Extract the [x, y] coordinate from the center of the cell holding the provided text.  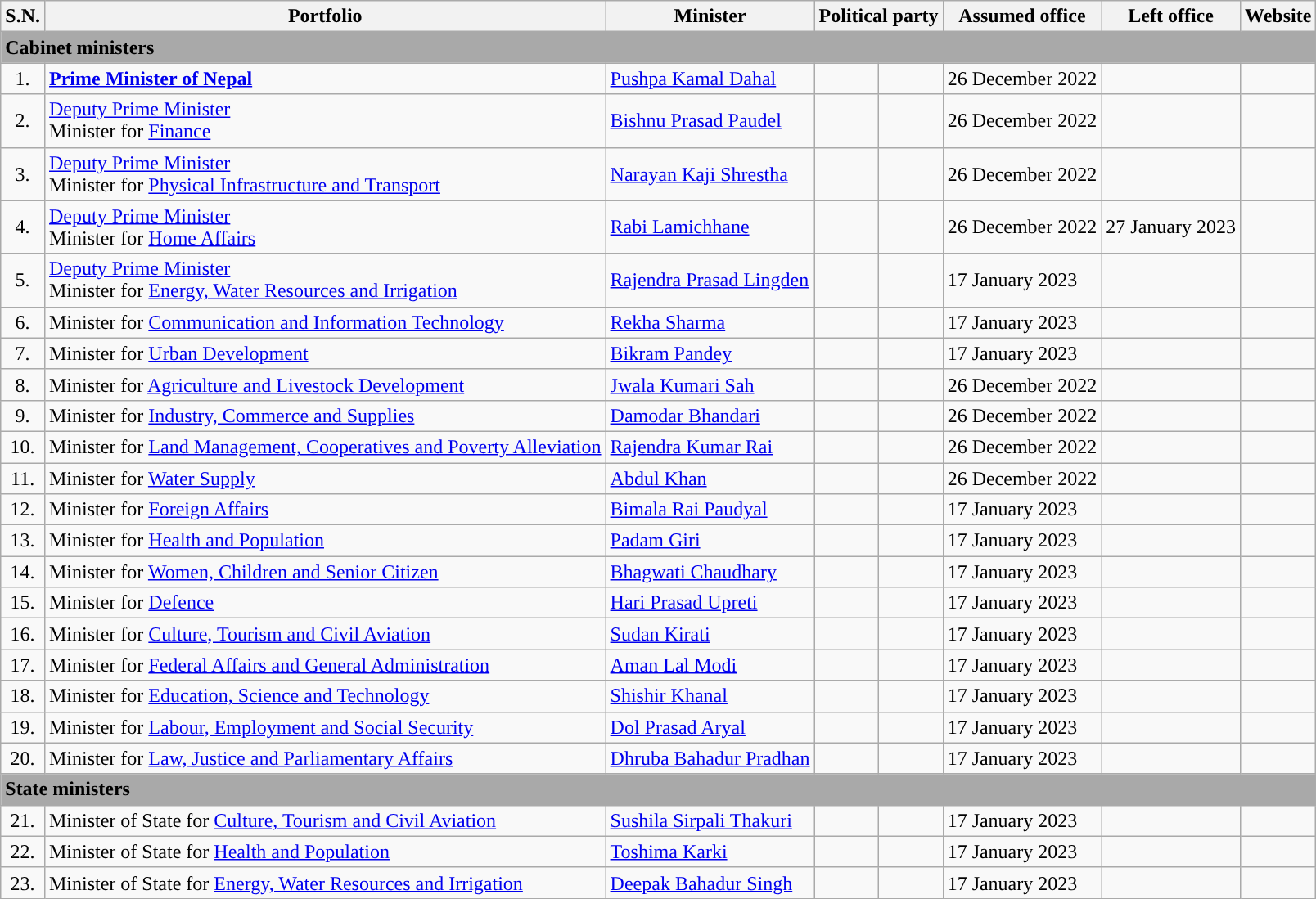
Minister for Health and Population [325, 541]
15. [23, 603]
Minister for Land Management, Cooperatives and Poverty Alleviation [325, 447]
Assumed office [1022, 16]
17. [23, 665]
Dol Prasad Aryal [710, 727]
3. [23, 173]
Minister for Law, Justice and Parliamentary Affairs [325, 758]
Jwala Kumari Sah [710, 384]
14. [23, 572]
21. [23, 820]
Sushila Sirpali Thakuri [710, 820]
Rabi Lamichhane [710, 227]
13. [23, 541]
Minister of State for Health and Population [325, 852]
Portfolio [325, 16]
11. [23, 479]
9. [23, 416]
8. [23, 384]
4. [23, 227]
Minister for Federal Affairs and General Administration [325, 665]
16. [23, 634]
Aman Lal Modi [710, 665]
Bhagwati Chaudhary [710, 572]
Minister for Women, Children and Senior Citizen [325, 572]
Rajendra Kumar Rai [710, 447]
12. [23, 510]
Minister [710, 16]
23. [23, 883]
Hari Prasad Upreti [710, 603]
6. [23, 322]
Minister for Urban Development [325, 353]
7. [23, 353]
Minister for Agriculture and Livestock Development [325, 384]
Bishnu Prasad Paudel [710, 121]
Damodar Bhandari [710, 416]
Deputy Prime MinisterMinister for Finance [325, 121]
Narayan Kaji Shrestha [710, 173]
Minister of State for Energy, Water Resources and Irrigation [325, 883]
Padam Giri [710, 541]
Minister for Communication and Information Technology [325, 322]
S.N. [23, 16]
Prime Minister of Nepal [325, 79]
5. [23, 280]
Minister for Industry, Commerce and Supplies [325, 416]
Minister of State for Culture, Tourism and Civil Aviation [325, 820]
Left office [1171, 16]
Bikram Pandey [710, 353]
22. [23, 852]
Abdul Khan [710, 479]
Minister for Culture, Tourism and Civil Aviation [325, 634]
State ministers [658, 789]
Minister for Education, Science and Technology [325, 696]
Website [1278, 16]
Toshima Karki [710, 852]
18. [23, 696]
Bimala Rai Paudyal [710, 510]
Minister for Foreign Affairs [325, 510]
Political party [879, 16]
Deepak Bahadur Singh [710, 883]
Minister for Labour, Employment and Social Security [325, 727]
Minister for Water Supply [325, 479]
Deputy Prime MinisterMinister for Home Affairs [325, 227]
Rekha Sharma [710, 322]
Deputy Prime MinisterMinister for Energy, Water Resources and Irrigation [325, 280]
Deputy Prime MinisterMinister for Physical Infrastructure and Transport [325, 173]
10. [23, 447]
19. [23, 727]
27 January 2023 [1171, 227]
Cabinet ministers [658, 47]
Dhruba Bahadur Pradhan [710, 758]
Shishir Khanal [710, 696]
Pushpa Kamal Dahal [710, 79]
Rajendra Prasad Lingden [710, 280]
2. [23, 121]
Sudan Kirati [710, 634]
Minister for Defence [325, 603]
20. [23, 758]
1. [23, 79]
